Pinpoint the cell where the given text exists, returning its (X, Y) midpoint coordinate. 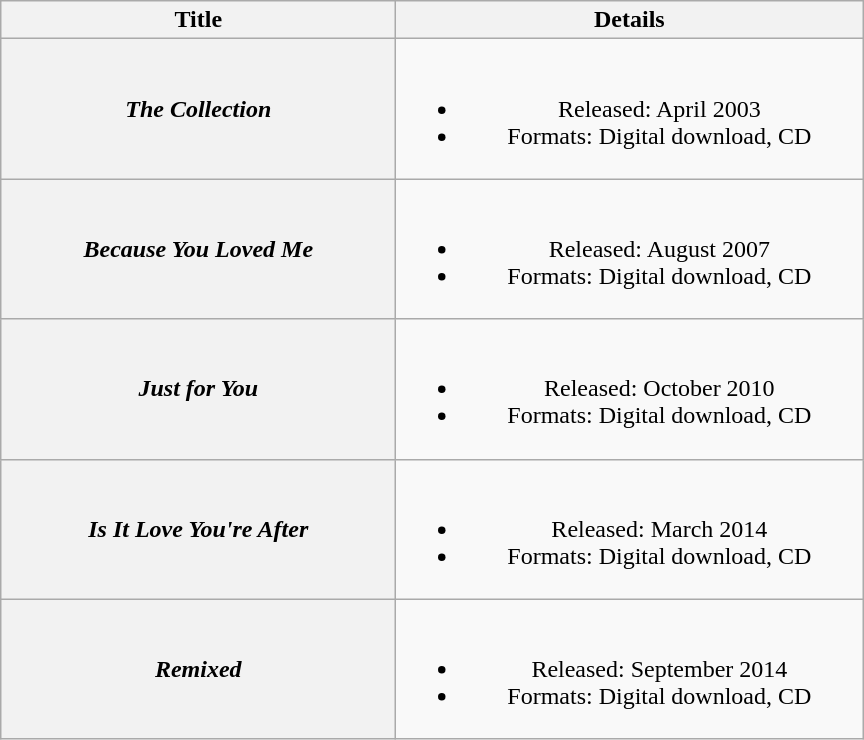
Just for You (198, 389)
Released: March 2014Formats: Digital download, CD (630, 529)
Released: April 2003Formats: Digital download, CD (630, 109)
Remixed (198, 669)
Released: September 2014Formats: Digital download, CD (630, 669)
Because You Loved Me (198, 249)
Title (198, 20)
Is It Love You're After (198, 529)
Released: October 2010Formats: Digital download, CD (630, 389)
The Collection (198, 109)
Details (630, 20)
Released: August 2007Formats: Digital download, CD (630, 249)
